Scan for the cell matching the given text and deliver its (X, Y) coordinate at center. 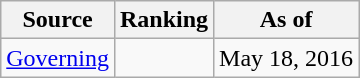
Source (58, 20)
Governing (58, 58)
May 18, 2016 (286, 58)
As of (286, 20)
Ranking (164, 20)
